Locate the cell with the specified text and output its (x, y) center coordinate. 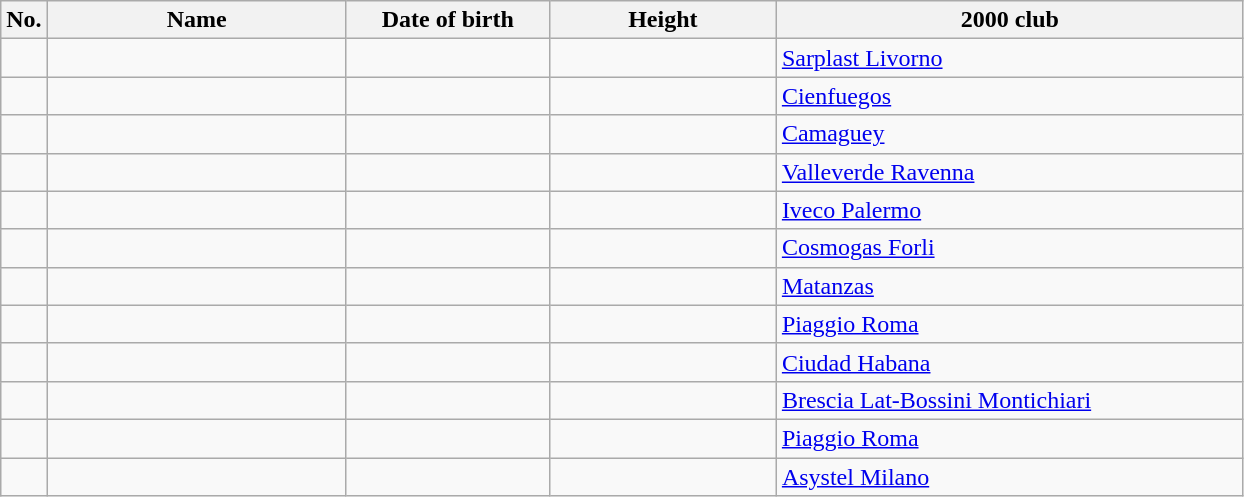
Ciudad Habana (1010, 362)
Cosmogas Forli (1010, 248)
2000 club (1010, 20)
Asystel Milano (1010, 477)
Name (196, 20)
Brescia Lat-Bossini Montichiari (1010, 400)
Iveco Palermo (1010, 210)
Sarplast Livorno (1010, 58)
Cienfuegos (1010, 96)
Camaguey (1010, 134)
Height (662, 20)
Matanzas (1010, 286)
Valleverde Ravenna (1010, 172)
Date of birth (448, 20)
No. (24, 20)
